Pinpoint the cell where the given text exists, returning its (x, y) midpoint coordinate. 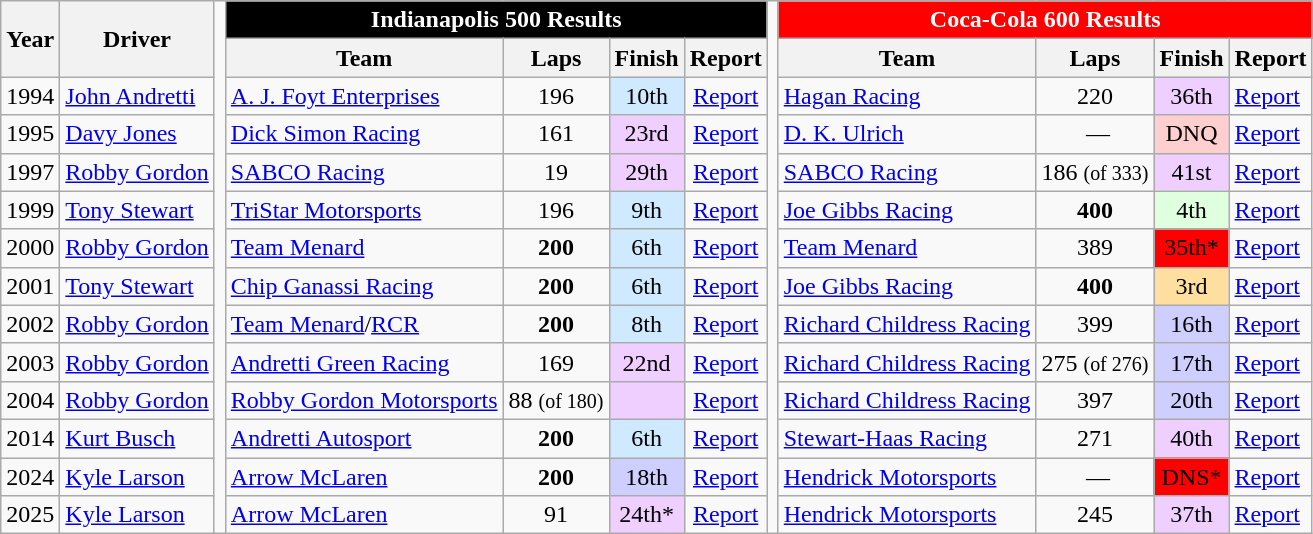
40th (1192, 438)
91 (556, 515)
275 (of 276) (1095, 362)
389 (1095, 248)
18th (646, 477)
9th (646, 210)
2024 (30, 477)
Stewart-Haas Racing (907, 438)
2004 (30, 400)
397 (1095, 400)
Chip Ganassi Racing (364, 286)
Dick Simon Racing (364, 134)
1995 (30, 134)
161 (556, 134)
Robby Gordon Motorsports (364, 400)
271 (1095, 438)
23rd (646, 134)
2000 (30, 248)
8th (646, 324)
Indianapolis 500 Results (496, 20)
Andretti Autosport (364, 438)
186 (of 333) (1095, 172)
Coca-Cola 600 Results (1045, 20)
John Andretti (137, 96)
DNS* (1192, 477)
17th (1192, 362)
TriStar Motorsports (364, 210)
1997 (30, 172)
169 (556, 362)
Hagan Racing (907, 96)
DNQ (1192, 134)
Team Menard/RCR (364, 324)
2014 (30, 438)
41st (1192, 172)
Year (30, 39)
4th (1192, 210)
A. J. Foyt Enterprises (364, 96)
2025 (30, 515)
245 (1095, 515)
1999 (30, 210)
16th (1192, 324)
22nd (646, 362)
35th* (1192, 248)
24th* (646, 515)
2001 (30, 286)
20th (1192, 400)
10th (646, 96)
2003 (30, 362)
Driver (137, 39)
37th (1192, 515)
399 (1095, 324)
88 (of 180) (556, 400)
Davy Jones (137, 134)
29th (646, 172)
220 (1095, 96)
19 (556, 172)
2002 (30, 324)
Kurt Busch (137, 438)
1994 (30, 96)
D. K. Ulrich (907, 134)
Andretti Green Racing (364, 362)
36th (1192, 96)
3rd (1192, 286)
